Identify which cell holds the provided text, then report its [X, Y] central coordinate. 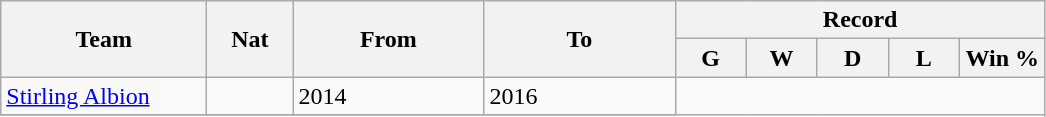
To [580, 39]
G [710, 58]
2016 [580, 96]
Record [860, 20]
2014 [388, 96]
Win % [1002, 58]
Stirling Albion [104, 96]
L [924, 58]
D [852, 58]
Nat [250, 39]
Team [104, 39]
From [388, 39]
W [782, 58]
